Return [x, y] of the center of cell containing provided text 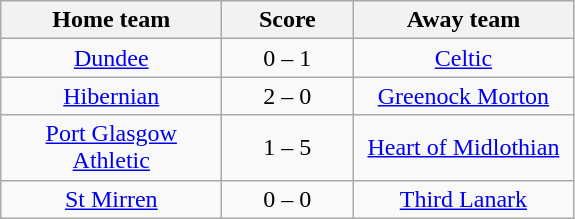
0 – 0 [288, 199]
Port Glasgow Athletic [112, 148]
Greenock Morton [464, 96]
Home team [112, 20]
Third Lanark [464, 199]
St Mirren [112, 199]
Heart of Midlothian [464, 148]
Score [288, 20]
Dundee [112, 58]
0 – 1 [288, 58]
Celtic [464, 58]
Hibernian [112, 96]
1 – 5 [288, 148]
Away team [464, 20]
2 – 0 [288, 96]
